Locate the cell with the specified text and output its [X, Y] center coordinate. 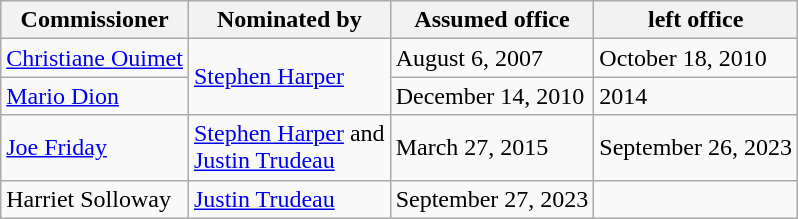
Assumed office [492, 20]
Commissioner [95, 20]
Mario Dion [95, 96]
March 27, 2015 [492, 148]
Stephen Harper andJustin Trudeau [289, 148]
2014 [696, 96]
December 14, 2010 [492, 96]
Joe Friday [95, 148]
August 6, 2007 [492, 58]
Justin Trudeau [289, 199]
Christiane Ouimet [95, 58]
Stephen Harper [289, 77]
October 18, 2010 [696, 58]
September 27, 2023 [492, 199]
left office [696, 20]
Harriet Solloway [95, 199]
September 26, 2023 [696, 148]
Nominated by [289, 20]
